Capture the cell that displays the provided text and extract its [x, y] central coordinate. 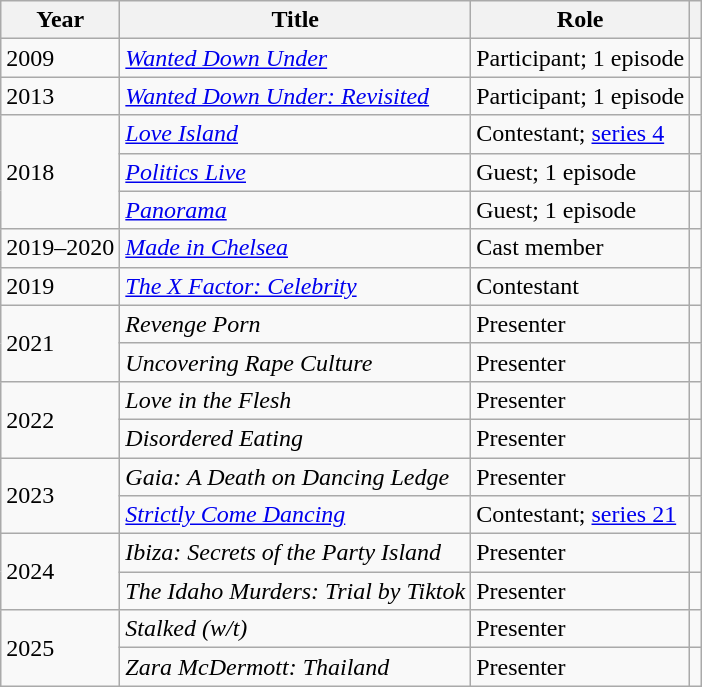
Uncovering Rape Culture [296, 362]
Title [296, 20]
Year [60, 20]
2023 [60, 496]
2022 [60, 419]
Wanted Down Under [296, 58]
2018 [60, 172]
2024 [60, 572]
Made in Chelsea [296, 248]
2009 [60, 58]
Wanted Down Under: Revisited [296, 96]
Role [580, 20]
Revenge Porn [296, 324]
Contestant [580, 286]
Cast member [580, 248]
Strictly Come Dancing [296, 515]
Contestant; series 4 [580, 134]
Zara McDermott: Thailand [296, 667]
2019 [60, 286]
Contestant; series 21 [580, 515]
2013 [60, 96]
Gaia: A Death on Dancing Ledge [296, 477]
Love in the Flesh [296, 400]
Love Island [296, 134]
Ibiza: Secrets of the Party Island [296, 553]
The Idaho Murders: Trial by Tiktok [296, 591]
2025 [60, 648]
Politics Live [296, 172]
Stalked (w/t) [296, 629]
The X Factor: Celebrity [296, 286]
Disordered Eating [296, 438]
Panorama [296, 210]
2019–2020 [60, 248]
2021 [60, 343]
